Locate the cell with the specified text and output its [x, y] center coordinate. 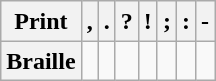
? [126, 21]
; [166, 21]
: [186, 21]
Print [41, 21]
! [148, 21]
- [204, 21]
, [90, 21]
. [106, 21]
Braille [41, 61]
